Identify which cell holds the provided text, then report its [x, y] central coordinate. 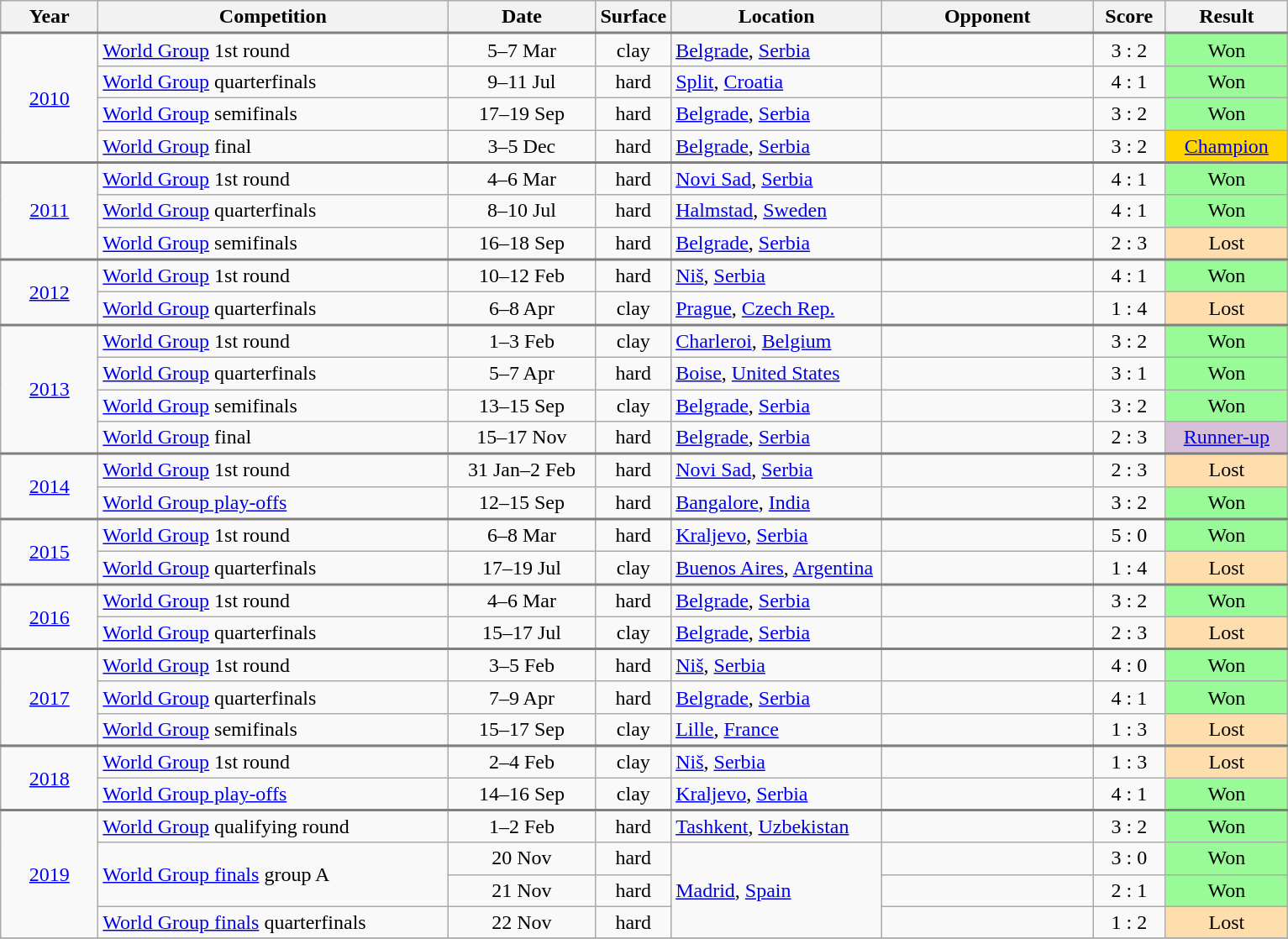
15–17 Jul [522, 632]
6–8 Apr [522, 309]
15–17 Nov [522, 438]
22 Nov [522, 922]
7–9 Apr [522, 697]
4 : 0 [1129, 665]
Competition [273, 17]
Date [522, 17]
3 : 1 [1129, 373]
Boise, United States [776, 373]
Location [776, 17]
Charleroi, Belgium [776, 341]
Buenos Aires, Argentina [776, 568]
17–19 Sep [522, 113]
2011 [50, 211]
8–10 Jul [522, 211]
2010 [50, 98]
World Group finals quarterfinals [273, 922]
3 : 0 [1129, 858]
2018 [50, 778]
Result [1227, 17]
World Group finals group A [273, 874]
Split, Croatia [776, 81]
Opponent [988, 17]
3–5 Feb [522, 665]
3–5 Dec [522, 146]
2013 [50, 390]
2015 [50, 552]
15–17 Sep [522, 729]
Lille, France [776, 729]
Tashkent, Uzbekistan [776, 826]
20 Nov [522, 858]
13–15 Sep [522, 406]
World Group qualifying round [273, 826]
2012 [50, 292]
2–4 Feb [522, 761]
Madrid, Spain [776, 890]
5 : 0 [1129, 536]
Champion [1227, 146]
Year [50, 17]
2017 [50, 697]
Surface [633, 17]
1–2 Feb [522, 826]
Runner-up [1227, 438]
9–11 Jul [522, 81]
Bangalore, India [776, 502]
5–7 Apr [522, 373]
31 Jan–2 Feb [522, 470]
21 Nov [522, 890]
2016 [50, 616]
1–3 Feb [522, 341]
6–8 Mar [522, 536]
1 : 2 [1129, 922]
5–7 Mar [522, 50]
Prague, Czech Rep. [776, 309]
10–12 Feb [522, 275]
2 : 1 [1129, 890]
17–19 Jul [522, 568]
14–16 Sep [522, 794]
2014 [50, 486]
Halmstad, Sweden [776, 211]
16–18 Sep [522, 244]
12–15 Sep [522, 502]
2019 [50, 873]
Score [1129, 17]
